For the text-containing cell, return its midpoint in [x, y] coordinate format. 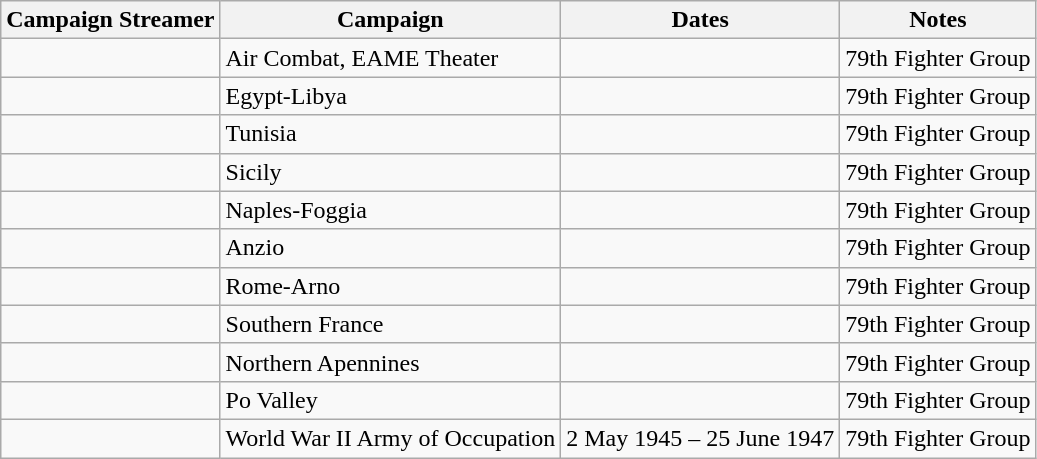
Dates [700, 20]
Po Valley [390, 400]
Rome-Arno [390, 286]
World War II Army of Occupation [390, 438]
Egypt-Libya [390, 96]
Tunisia [390, 134]
Air Combat, EAME Theater [390, 58]
Anzio [390, 248]
Notes [938, 20]
Naples-Foggia [390, 210]
Campaign Streamer [110, 20]
Northern Apennines [390, 362]
2 May 1945 – 25 June 1947 [700, 438]
Sicily [390, 172]
Southern France [390, 324]
Campaign [390, 20]
